Find where the given text appears and provide that cell's center as [X, Y] coordinate. 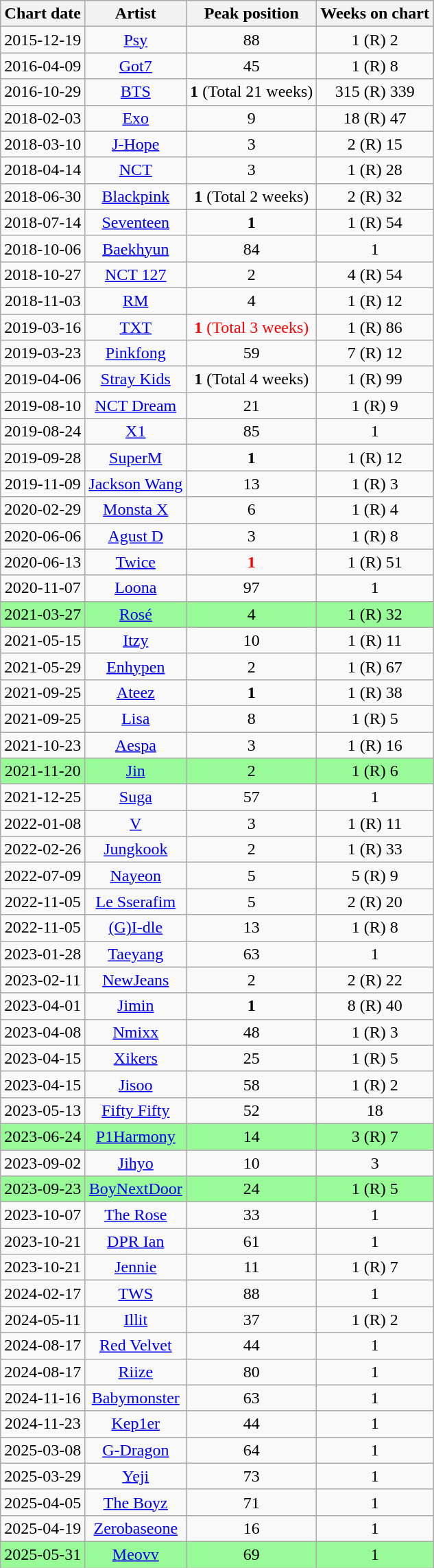
2019-08-10 [43, 406]
2024-11-23 [43, 1424]
18 [375, 1110]
J-Hope [136, 144]
2023-09-02 [43, 1163]
Got7 [136, 66]
2020-11-07 [43, 588]
52 [252, 1110]
DPR Ian [136, 1241]
Babymonster [136, 1398]
Suga [136, 797]
1 (Total 4 weeks) [252, 379]
2019-08-24 [43, 432]
2024-11-16 [43, 1398]
Ateez [136, 692]
Chart date [43, 14]
2025-03-08 [43, 1450]
1 (R) 38 [375, 692]
2 (R) 22 [375, 980]
2021-05-15 [43, 640]
2023-01-28 [43, 954]
1 (Total 3 weeks) [252, 327]
1 (R) 28 [375, 170]
TWS [136, 1294]
16 [252, 1528]
Twice [136, 562]
Stray Kids [136, 379]
The Rose [136, 1215]
2025-04-19 [43, 1528]
NewJeans [136, 980]
Rosé [136, 614]
Zerobaseone [136, 1528]
2025-03-29 [43, 1476]
1 (R) 33 [375, 850]
2018-03-10 [43, 144]
2023-06-24 [43, 1136]
21 [252, 406]
Illit [136, 1320]
33 [252, 1215]
2 (R) 32 [375, 196]
6 [252, 510]
Monsta X [136, 510]
2018-11-03 [43, 301]
4 (R) 54 [375, 274]
2022-01-08 [43, 823]
1 (R) 6 [375, 771]
8 [252, 718]
2020-06-06 [43, 536]
Xikers [136, 1058]
P1Harmony [136, 1136]
85 [252, 432]
Baekhyun [136, 248]
11 [252, 1267]
1 (R) 86 [375, 327]
80 [252, 1372]
71 [252, 1502]
TXT [136, 327]
8 (R) 40 [375, 1006]
2 (R) 20 [375, 902]
2023-05-13 [43, 1110]
1 (R) 9 [375, 406]
2023-09-23 [43, 1189]
Nayeon [136, 876]
1 (R) 32 [375, 614]
2 (R) 15 [375, 144]
1 (R) 54 [375, 222]
Meovv [136, 1554]
V [136, 823]
NCT [136, 170]
Agust D [136, 536]
Jackson Wang [136, 484]
Red Velvet [136, 1346]
2020-02-29 [43, 510]
2016-04-09 [43, 66]
73 [252, 1476]
2023-04-01 [43, 1006]
Seventeen [136, 222]
1 (R) 99 [375, 379]
97 [252, 588]
59 [252, 353]
Blackpink [136, 196]
1 (Total 2 weeks) [252, 196]
Jungkook [136, 850]
14 [252, 1136]
7 (R) 12 [375, 353]
Riize [136, 1372]
Artist [136, 14]
64 [252, 1450]
2025-04-05 [43, 1502]
Fifty Fifty [136, 1110]
2020-06-13 [43, 562]
2018-10-06 [43, 248]
315 (R) 339 [375, 92]
NCT 127 [136, 274]
Pinkfong [136, 353]
Jin [136, 771]
Aespa [136, 745]
2018-07-14 [43, 222]
Jimin [136, 1006]
Loona [136, 588]
2024-05-11 [43, 1320]
Itzy [136, 640]
Nmixx [136, 1032]
69 [252, 1554]
25 [252, 1058]
2018-10-27 [43, 274]
3 (R) 7 [375, 1136]
57 [252, 797]
2021-05-29 [43, 666]
Le Sserafim [136, 902]
G-Dragon [136, 1450]
2015-12-19 [43, 40]
Jihyo [136, 1163]
2022-07-09 [43, 876]
Jisoo [136, 1084]
Kep1er [136, 1424]
2023-02-11 [43, 980]
1 (R) 51 [375, 562]
2024-02-17 [43, 1294]
5 (R) 9 [375, 876]
1 (Total 21 weeks) [252, 92]
Yeji [136, 1476]
48 [252, 1032]
(G)I-dle [136, 928]
Enhypen [136, 666]
BTS [136, 92]
18 (R) 47 [375, 118]
2019-03-23 [43, 353]
2018-02-03 [43, 118]
Jennie [136, 1267]
X1 [136, 432]
61 [252, 1241]
2016-10-29 [43, 92]
9 [252, 118]
2018-06-30 [43, 196]
37 [252, 1320]
45 [252, 66]
2021-10-23 [43, 745]
2021-11-20 [43, 771]
1 (R) 67 [375, 666]
2019-03-16 [43, 327]
SuperM [136, 458]
84 [252, 248]
The Boyz [136, 1502]
RM [136, 301]
58 [252, 1084]
2023-04-08 [43, 1032]
1 (R) 16 [375, 745]
NCT Dream [136, 406]
24 [252, 1189]
2025-05-31 [43, 1554]
2019-09-28 [43, 458]
Weeks on chart [375, 14]
Peak position [252, 14]
2019-11-09 [43, 484]
1 (R) 7 [375, 1267]
2021-12-25 [43, 797]
1 (R) 4 [375, 510]
2022-02-26 [43, 850]
2018-04-14 [43, 170]
Psy [136, 40]
2023-10-07 [43, 1215]
BoyNextDoor [136, 1189]
Lisa [136, 718]
2019-04-06 [43, 379]
2021-03-27 [43, 614]
Taeyang [136, 954]
Exo [136, 118]
